Provide the (X, Y) coordinate of the cell's center where the given text is located.  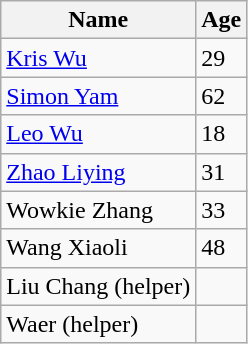
62 (222, 96)
18 (222, 134)
Zhao Liying (98, 172)
Simon Yam (98, 96)
Wang Xiaoli (98, 248)
Leo Wu (98, 134)
31 (222, 172)
Kris Wu (98, 58)
Name (98, 20)
Age (222, 20)
48 (222, 248)
33 (222, 210)
Liu Chang (helper) (98, 286)
29 (222, 58)
Wowkie Zhang (98, 210)
Waer (helper) (98, 324)
